Output the (X, Y) coordinate of the center of the cell containing the given text.  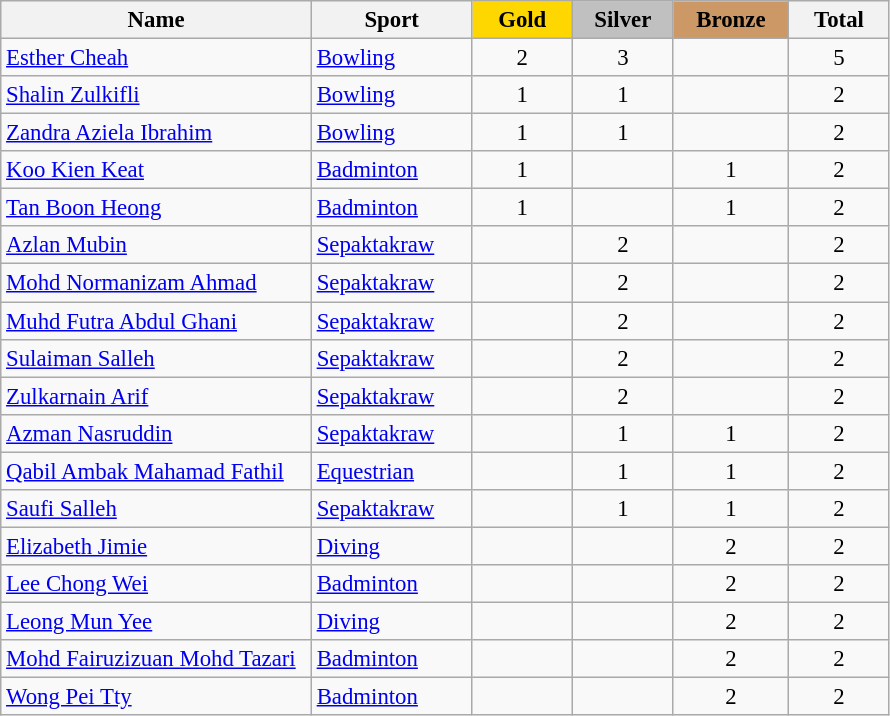
Total (840, 20)
Gold (522, 20)
Zulkarnain Arif (156, 396)
Shalin Zulkifli (156, 95)
Sulaiman Salleh (156, 358)
Koo Kien Keat (156, 170)
3 (624, 58)
Leong Mun Yee (156, 621)
Sport (392, 20)
Zandra Aziela Ibrahim (156, 133)
Saufi Salleh (156, 509)
Esther Cheah (156, 58)
Qabil Ambak Mahamad Fathil (156, 471)
Azlan Mubin (156, 245)
Elizabeth Jimie (156, 546)
Mohd Normanizam Ahmad (156, 283)
Muhd Futra Abdul Ghani (156, 321)
Name (156, 20)
Lee Chong Wei (156, 584)
Wong Pei Tty (156, 697)
Bronze (731, 20)
5 (840, 58)
Silver (624, 20)
Equestrian (392, 471)
Mohd Fairuzizuan Mohd Tazari (156, 659)
Tan Boon Heong (156, 208)
Azman Nasruddin (156, 433)
